Extract the (X, Y) coordinate from the center of the cell holding the provided text.  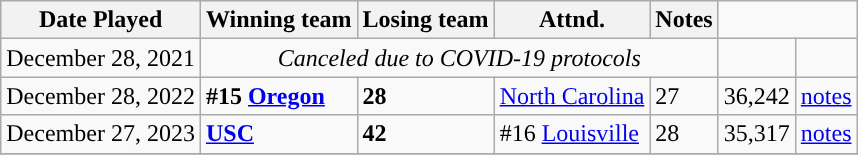
December 28, 2021 (101, 58)
December 27, 2023 (101, 134)
#16 Louisville (572, 134)
Notes (684, 20)
35,317 (756, 134)
Losing team (426, 20)
36,242 (756, 96)
27 (684, 96)
Date Played (101, 20)
USC (278, 134)
North Carolina (572, 96)
#15 Oregon (278, 96)
Canceled due to COVID-19 protocols (459, 58)
42 (426, 134)
Attnd. (572, 20)
December 28, 2022 (101, 96)
Winning team (278, 20)
